Return (x, y) of the center of cell containing provided text 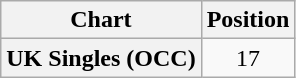
17 (248, 58)
Chart (101, 20)
Position (248, 20)
UK Singles (OCC) (101, 58)
